Determine the [X, Y] coordinate at the center of the cell enclosing the given text.  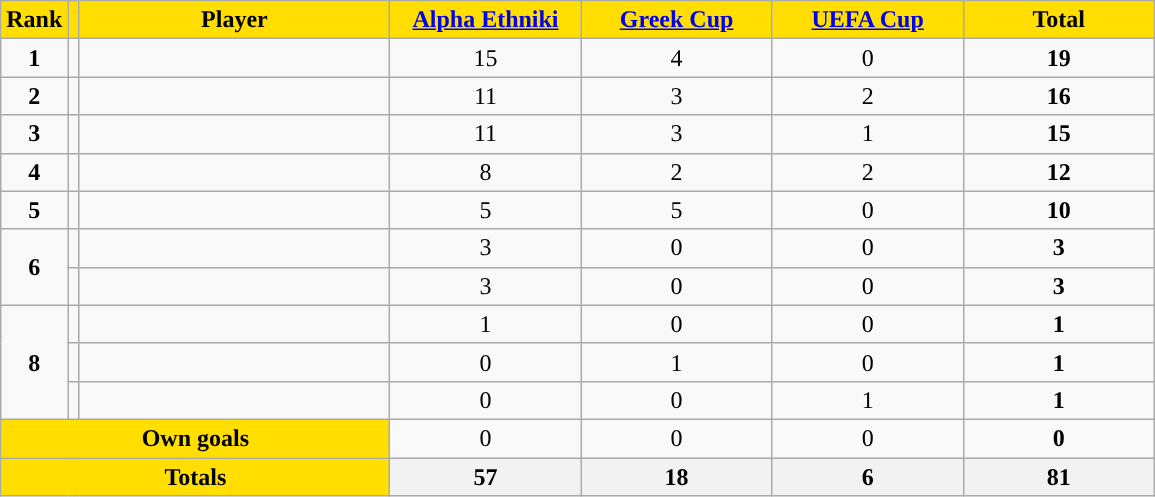
10 [1058, 210]
19 [1058, 58]
81 [1058, 477]
18 [676, 477]
Player [234, 20]
Own goals [196, 438]
16 [1058, 96]
UEFA Cup [868, 20]
57 [486, 477]
Greek Cup [676, 20]
Rank [34, 20]
Totals [196, 477]
Alpha Ethniki [486, 20]
12 [1058, 172]
Total [1058, 20]
